Find where the given text appears and provide that cell's center as (x, y) coordinate. 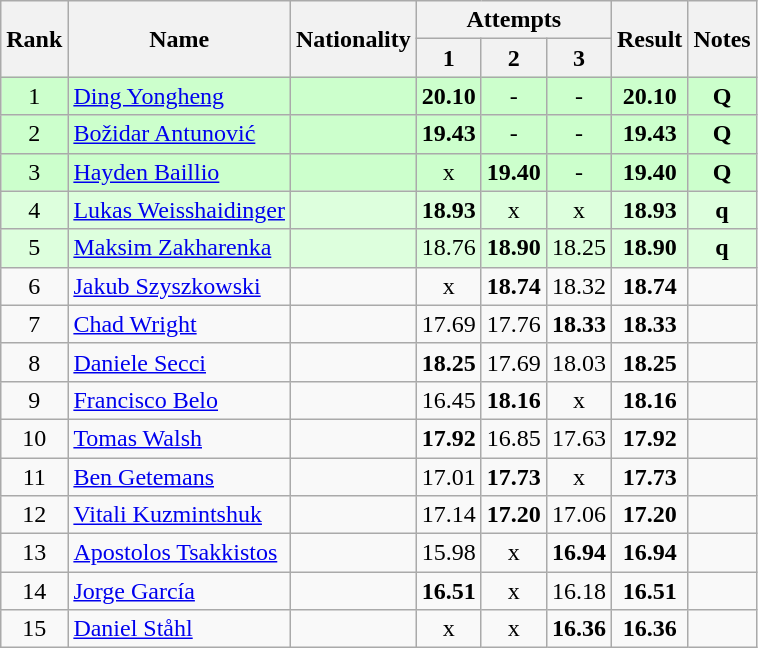
17.63 (578, 438)
Rank (34, 39)
Daniel Ståhl (180, 629)
15.98 (448, 553)
16.85 (514, 438)
Notes (722, 39)
Jakub Szyszkowski (180, 286)
15 (34, 629)
16.45 (448, 400)
Ben Getemans (180, 477)
Maksim Zakharenka (180, 248)
8 (34, 362)
Ding Yongheng (180, 96)
11 (34, 477)
18.32 (578, 286)
17.01 (448, 477)
13 (34, 553)
Attempts (514, 20)
9 (34, 400)
Vitali Kuzmintshuk (180, 515)
Hayden Baillio (180, 172)
Jorge García (180, 591)
18.76 (448, 248)
18.03 (578, 362)
Name (180, 39)
Nationality (354, 39)
Lukas Weisshaidinger (180, 210)
12 (34, 515)
Chad Wright (180, 324)
17.06 (578, 515)
10 (34, 438)
5 (34, 248)
7 (34, 324)
Apostolos Tsakkistos (180, 553)
14 (34, 591)
Daniele Secci (180, 362)
17.76 (514, 324)
Božidar Antunović (180, 134)
4 (34, 210)
16.18 (578, 591)
Result (649, 39)
Francisco Belo (180, 400)
6 (34, 286)
Tomas Walsh (180, 438)
17.14 (448, 515)
